Output the [x, y] coordinate of the center of the cell containing the given text.  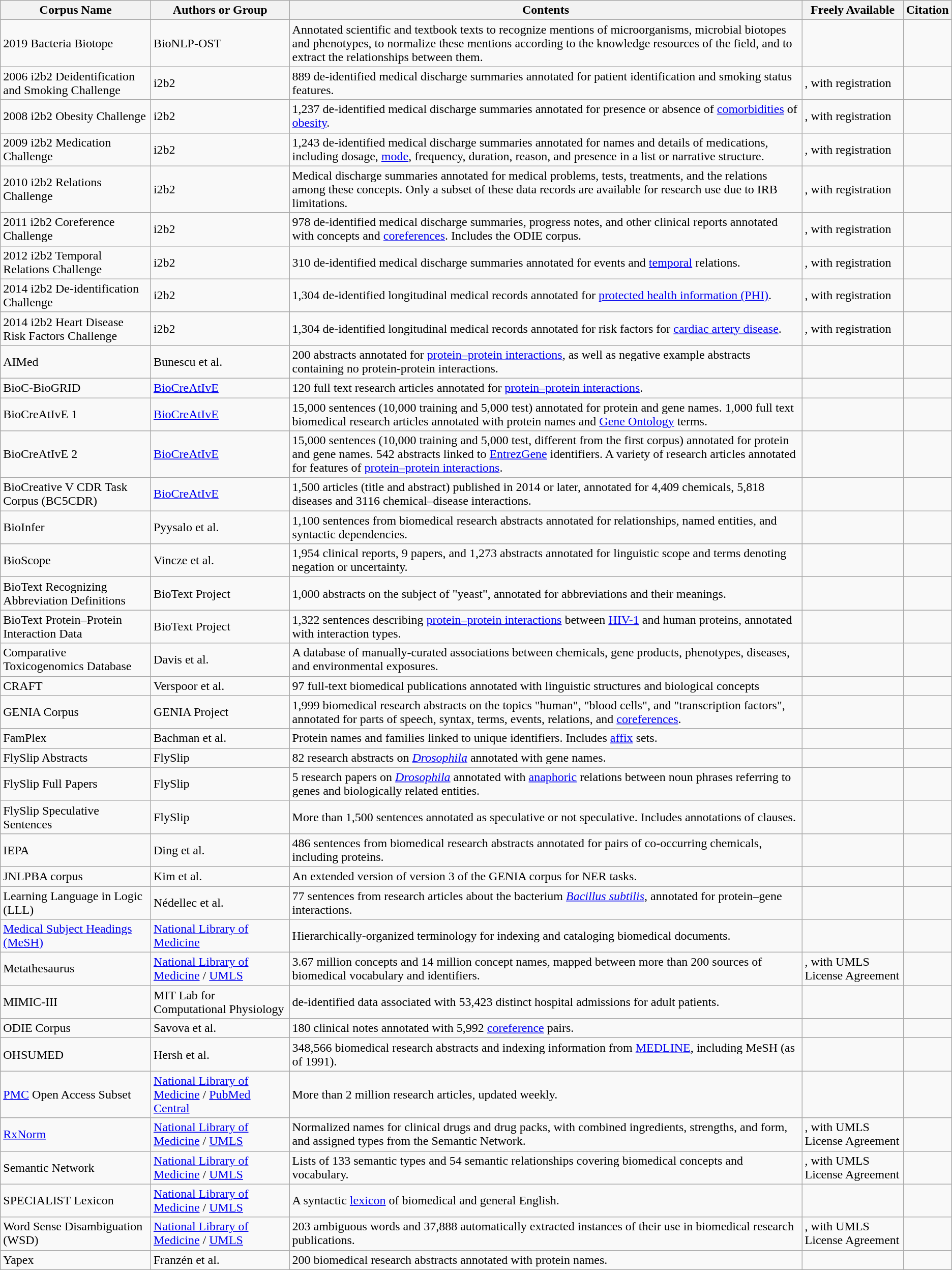
97 full-text biomedical publications annotated with linguistic structures and biological concepts [546, 686]
1,304 de-identified longitudinal medical records annotated for protected health information (PHI). [546, 295]
Vincze et al. [220, 561]
BioC-BioGRID [76, 388]
486 sentences from biomedical research abstracts annotated for pairs of co-occurring chemicals, including proteins. [546, 850]
2014 i2b2 De-identification Challenge [76, 295]
Bunescu et al. [220, 361]
Hierarchically-organized terminology for indexing and cataloging biomedical documents. [546, 936]
2009 i2b2 Medication Challenge [76, 150]
Davis et al. [220, 659]
JNLPBA corpus [76, 876]
PMC Open Access Subset [76, 1094]
1,304 de-identified longitudinal medical records annotated for risk factors for cardiac artery disease. [546, 329]
200 abstracts annotated for protein–protein interactions, as well as negative example abstracts containing no protein-protein interactions. [546, 361]
BioCreAtIvE 2 [76, 454]
BioCreAtIvE 1 [76, 414]
Verspoor et al. [220, 686]
BioText Recognizing Abbreviation Definitions [76, 593]
GENIA Project [220, 712]
BioInfer [76, 527]
Metathesaurus [76, 969]
Comparative Toxicogenomics Database [76, 659]
Freely Available [852, 10]
Yapex [76, 1260]
FlySlip Abstracts [76, 758]
ODIE Corpus [76, 1028]
MIT Lab for Computational Physiology [220, 1002]
Citation [928, 10]
2012 i2b2 Temporal Relations Challenge [76, 263]
de-identified data associated with 53,423 distinct hospital admissions for adult patients. [546, 1002]
310 de-identified medical discharge summaries annotated for events and temporal relations. [546, 263]
1,954 clinical reports, 9 papers, and 1,273 abstracts annotated for linguistic scope and terms denoting negation or uncertainty. [546, 561]
FlySlip Speculative Sentences [76, 817]
More than 2 million research articles, updated weekly. [546, 1094]
5 research papers on Drosophila annotated with anaphoric relations between noun phrases referring to genes and biologically related entities. [546, 784]
More than 1,500 sentences annotated as speculative or not speculative. Includes annotations of clauses. [546, 817]
AIMed [76, 361]
A database of manually-curated associations between chemicals, gene products, phenotypes, diseases, and environmental exposures. [546, 659]
Medical Subject Headings (MeSH) [76, 936]
FamPlex [76, 738]
OHSUMED [76, 1054]
BioText Protein–Protein Interaction Data [76, 627]
IEPA [76, 850]
Authors or Group [220, 10]
BioNLP-OST [220, 43]
Hersh et al. [220, 1054]
2006 i2b2 Deidentification and Smoking Challenge [76, 83]
1,500 articles (title and abstract) published in 2014 or later, annotated for 4,409 chemicals, 5,818 diseases and 3116 chemical–disease interactions. [546, 495]
National Library of Medicine [220, 936]
Normalized names for clinical drugs and drug packs, with combined ingredients, strengths, and form, and assigned types from the Semantic Network. [546, 1135]
A syntactic lexicon of biomedical and general English. [546, 1201]
1,237 de-identified medical discharge summaries annotated for presence or absence of comorbidities of obesity. [546, 116]
Kim et al. [220, 876]
Contents [546, 10]
Corpus Name [76, 10]
348,566 biomedical research abstracts and indexing information from MEDLINE, including MeSH (as of 1991). [546, 1054]
1,000 abstracts on the subject of "yeast", annotated for abbreviations and their meanings. [546, 593]
Savova et al. [220, 1028]
An extended version of version 3 of the GENIA corpus for NER tasks. [546, 876]
GENIA Corpus [76, 712]
Bachman et al. [220, 738]
1,100 sentences from biomedical research abstracts annotated for relationships, named entities, and syntactic dependencies. [546, 527]
SPECIALIST Lexicon [76, 1201]
Ding et al. [220, 850]
Word Sense Disambiguation (WSD) [76, 1233]
2008 i2b2 Obesity Challenge [76, 116]
200 biomedical research abstracts annotated with protein names. [546, 1260]
Nédellec et al. [220, 903]
Learning Language in Logic (LLL) [76, 903]
BioScope [76, 561]
BioCreative V CDR Task Corpus (BC5CDR) [76, 495]
National Library of Medicine / PubMed Central [220, 1094]
CRAFT [76, 686]
120 full text research articles annotated for protein–protein interactions. [546, 388]
82 research abstracts on Drosophila annotated with gene names. [546, 758]
RxNorm [76, 1135]
MIMIC-III [76, 1002]
2011 i2b2 Coreference Challenge [76, 229]
2019 Bacteria Biotope [76, 43]
2010 i2b2 Relations Challenge [76, 189]
3.67 million concepts and 14 million concept names, mapped between more than 200 sources of biomedical vocabulary and identifiers. [546, 969]
77 sentences from research articles about the bacterium Bacillus subtilis, annotated for protein–gene interactions. [546, 903]
Protein names and families linked to unique identifiers. Includes affix sets. [546, 738]
180 clinical notes annotated with 5,992 coreference pairs. [546, 1028]
Pyysalo et al. [220, 527]
2014 i2b2 Heart Disease Risk Factors Challenge [76, 329]
Semantic Network [76, 1167]
FlySlip Full Papers [76, 784]
Franzén et al. [220, 1260]
889 de-identified medical discharge summaries annotated for patient identification and smoking status features. [546, 83]
1,322 sentences describing protein–protein interactions between HIV-1 and human proteins, annotated with interaction types. [546, 627]
Lists of 133 semantic types and 54 semantic relationships covering biomedical concepts and vocabulary. [546, 1167]
203 ambiguous words and 37,888 automatically extracted instances of their use in biomedical research publications. [546, 1233]
